Locate the cell with the specified text and output its (X, Y) center coordinate. 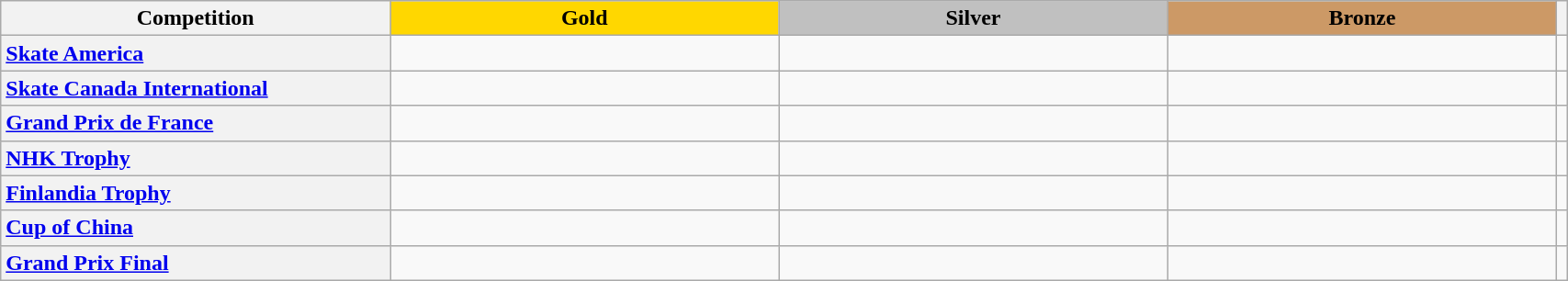
Grand Prix de France (196, 123)
Skate America (196, 53)
Gold (584, 18)
Competition (196, 18)
Skate Canada International (196, 88)
NHK Trophy (196, 158)
Grand Prix Final (196, 263)
Silver (974, 18)
Finlandia Trophy (196, 193)
Cup of China (196, 228)
Bronze (1361, 18)
